Return the (x, y) coordinate for the center point of the cell that contains the specified text.  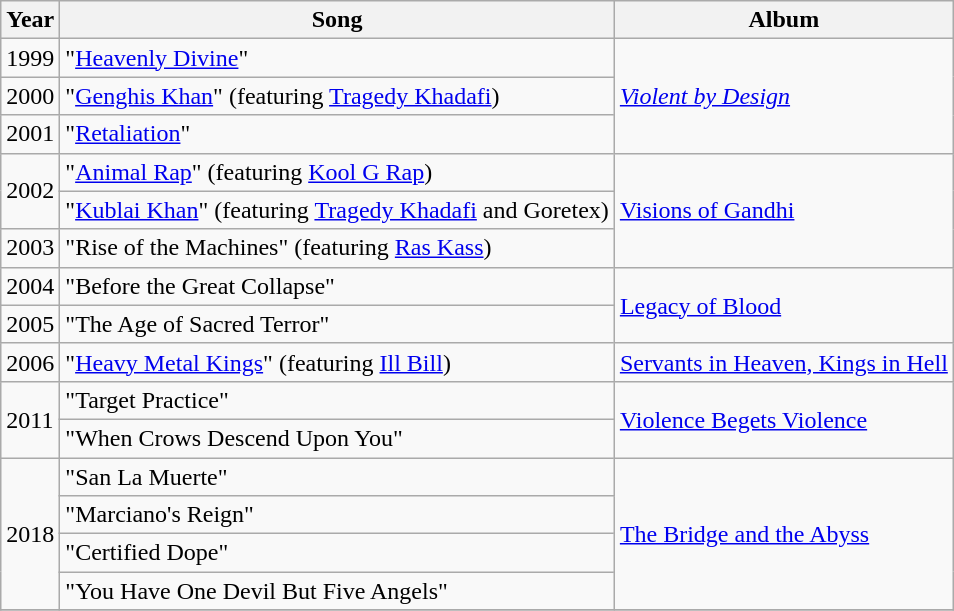
"Target Practice" (338, 400)
"Heavenly Divine" (338, 58)
2005 (30, 324)
The Bridge and the Abyss (784, 534)
"You Have One Devil But Five Angels" (338, 591)
2003 (30, 248)
"Animal Rap" (featuring Kool G Rap) (338, 172)
"San La Muerte" (338, 477)
Servants in Heaven, Kings in Hell (784, 362)
2011 (30, 419)
Violent by Design (784, 96)
"Kublai Khan" (featuring Tragedy Khadafi and Goretex) (338, 210)
Song (338, 20)
"Genghis Khan" (featuring Tragedy Khadafi) (338, 96)
2006 (30, 362)
"Before the Great Collapse" (338, 286)
2001 (30, 134)
"When Crows Descend Upon You" (338, 438)
Visions of Gandhi (784, 210)
2000 (30, 96)
1999 (30, 58)
"Certified Dope" (338, 553)
Legacy of Blood (784, 305)
2018 (30, 534)
Violence Begets Violence (784, 419)
Year (30, 20)
"The Age of Sacred Terror" (338, 324)
"Marciano's Reign" (338, 515)
"Rise of the Machines" (featuring Ras Kass) (338, 248)
2002 (30, 191)
2004 (30, 286)
"Heavy Metal Kings" (featuring Ill Bill) (338, 362)
"Retaliation" (338, 134)
Album (784, 20)
